Scan for the cell matching the given text and deliver its (x, y) coordinate at center. 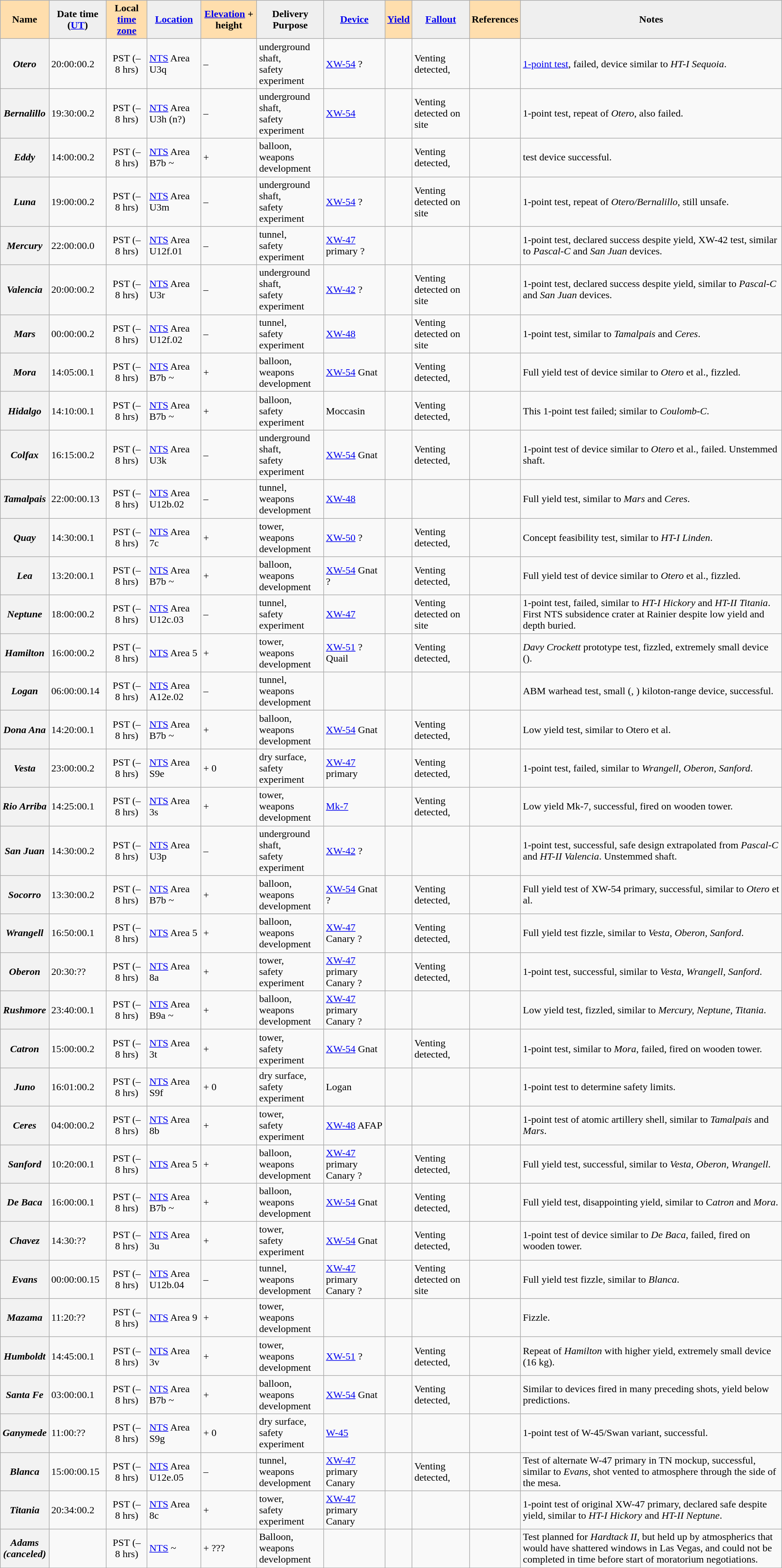
16:50:00.1 (78, 933)
18:00:00.2 (78, 614)
Rushmore (25, 1010)
Device (354, 20)
19:30:00.2 (78, 114)
11:00:?? (78, 1433)
Local time zone (127, 20)
13:30:00.2 (78, 895)
Concept feasibility test, similar to HT-I Linden. (651, 537)
Location (174, 20)
NTS Area U3r (174, 290)
1-point test, successful, safe design extrapolated from Pascal-C and HT-II Valencia. Unstemmed shaft. (651, 850)
20:34:00.2 (78, 1510)
Eddy (25, 157)
1-point test of original XW-47 primary, declared safe despite yield, similar to HT-I Hickory and HT-II Neptune. (651, 1510)
W-45 (354, 1433)
14:10:00.1 (78, 411)
Otero (25, 63)
1-point test, declared success despite yield, similar to Pascal-C and San Juan devices. (651, 290)
NTS Area U12b.02 (174, 499)
+ ??? (229, 1548)
NTS Area U3k (174, 454)
Delivery Purpose (290, 20)
Full yield test of XW-54 primary, successful, similar to Otero et al. (651, 895)
Chavez (25, 1241)
Ceres (25, 1125)
1-point test, declared success despite yield, XW-42 test, similar to Pascal-C and San Juan devices. (651, 246)
NTS Area B9a ~ (174, 1010)
XW-51 ? (354, 1356)
23:00:00.2 (78, 768)
NTS Area 7c (174, 537)
Mazama (25, 1318)
04:00:00.2 (78, 1125)
Ganymede (25, 1433)
Low yield test, similar to Otero et al. (651, 730)
16:15:00.2 (78, 454)
16:00:00.2 (78, 653)
NTS Area 8b (174, 1125)
1-point test of device similar to Otero et al., failed. Unstemmed shaft. (651, 454)
00:00:00.15 (78, 1279)
Evans (25, 1279)
14:05:00.1 (78, 372)
Lea (25, 576)
20:30:?? (78, 972)
Name (25, 20)
Oberon (25, 972)
NTS Area U12c.03 (174, 614)
NTS Area 3s (174, 807)
NTS Area 3v (174, 1356)
NTS Area U12f.02 (174, 334)
Valencia (25, 290)
NTS Area A12e.02 (174, 691)
NTS Area U3m (174, 201)
Juno (25, 1087)
ABM warhead test, small (, ) kiloton-range device, successful. (651, 691)
Adams(canceled) (25, 1548)
1-point test, failed, device similar to HT-I Sequoia. (651, 63)
Yield (399, 20)
Hidalgo (25, 411)
Balloon,weapons development (290, 1548)
Bernalillo (25, 114)
NTS Area 9 (174, 1318)
1-point test to determine safety limits. (651, 1087)
14:45:00.1 (78, 1356)
Titania (25, 1510)
Blanca (25, 1472)
1-point test, repeat of Otero, also failed. (651, 114)
XW-51 ? Quail (354, 653)
10:20:00.1 (78, 1164)
Moccasin (354, 411)
XW-47 primary ? (354, 246)
NTS Area S9f (174, 1087)
14:25:00.1 (78, 807)
NTS Area U3q (174, 63)
00:00:00.2 (78, 334)
1-point test of W-45/Swan variant, successful. (651, 1433)
1-point test, failed, similar to HT-I Hickory and HT-II Titania. First NTS subsidence crater at Rainier despite low yield and depth buried. (651, 614)
Davy Crockett prototype test, fizzled, extremely small device (). (651, 653)
14:20:00.1 (78, 730)
Colfax (25, 454)
XW-54 (354, 114)
1-point test, similar to Tamalpais and Ceres. (651, 334)
03:00:00.1 (78, 1395)
NTS Area 3t (174, 1048)
Catron (25, 1048)
Full yield test, disappointing yield, similar to Catron and Mora. (651, 1203)
Rio Arriba (25, 807)
NTS ~ (174, 1548)
XW-50 ? (354, 537)
Mk-7 (354, 807)
11:20:?? (78, 1318)
Santa Fe (25, 1395)
13:20:00.1 (78, 576)
References (495, 20)
NTS Area U12e.05 (174, 1472)
22:00:00.13 (78, 499)
Full yield test, similar to Mars and Ceres. (651, 499)
Tamalpais (25, 499)
14:00:00.2 (78, 157)
NTS Area U3p (174, 850)
19:00:00.2 (78, 201)
1-point test of device similar to De Baca, failed, fired on wooden tower. (651, 1241)
Repeat of Hamilton with higher yield, extremely small device (16 kg). (651, 1356)
Fizzle. (651, 1318)
test device successful. (651, 157)
Dona Ana (25, 730)
Low yield test, fizzled, similar to Mercury, Neptune, Titania. (651, 1010)
NTS Area U3h (n?) (174, 114)
Wrangell (25, 933)
1-point test, repeat of Otero/Bernalillo, still unsafe. (651, 201)
23:40:00.1 (78, 1010)
22:00:00.0 (78, 246)
1-point test, successful, similar to Vesta, Wrangell, Sanford. (651, 972)
Full yield test, successful, similar to Vesta, Oberon, Wrangell. (651, 1164)
XW-47 primary (354, 768)
1-point test, failed, similar to Wrangell, Oberon, Sanford. (651, 768)
XW-47 (354, 614)
14:30:?? (78, 1241)
Humboldt (25, 1356)
Hamilton (25, 653)
Elevation + height (229, 20)
Full yield test fizzle, similar to Blanca. (651, 1279)
Sanford (25, 1164)
Mora (25, 372)
Quay (25, 537)
NTS Area 8c (174, 1510)
XW-48 AFAP (354, 1125)
Low yield Mk-7, successful, fired on wooden tower. (651, 807)
Neptune (25, 614)
Test of alternate W-47 primary in TN mockup, successful, similar to Evans, shot vented to atmosphere through the side of the mesa. (651, 1472)
Mercury (25, 246)
Date time (UT) (78, 20)
1-point test of atomic artillery shell, similar to Tamalpais and Mars. (651, 1125)
Notes (651, 20)
This 1-point test failed; similar to Coulomb-C. (651, 411)
XW-47 Canary ? (354, 933)
14:30:00.2 (78, 850)
Full yield test fizzle, similar to Vesta, Oberon, Sanford. (651, 933)
Socorro (25, 895)
06:00:00.14 (78, 691)
15:00:00.15 (78, 1472)
NTS Area U12f.01 (174, 246)
NTS Area S9g (174, 1433)
14:30:00.1 (78, 537)
Fallout (440, 20)
NTS Area 8a (174, 972)
San Juan (25, 850)
15:00:00.2 (78, 1048)
NTS Area S9e (174, 768)
Luna (25, 201)
1-point test, similar to Mora, failed, fired on wooden tower. (651, 1048)
Vesta (25, 768)
Mars (25, 334)
NTS Area 3u (174, 1241)
De Baca (25, 1203)
16:01:00.2 (78, 1087)
Similar to devices fired in many preceding shots, yield below predictions. (651, 1395)
balloon,safety experiment (290, 411)
NTS Area U12b.04 (174, 1279)
16:00:00.1 (78, 1203)
